Find where the given text appears and provide that cell's center as (X, Y) coordinate. 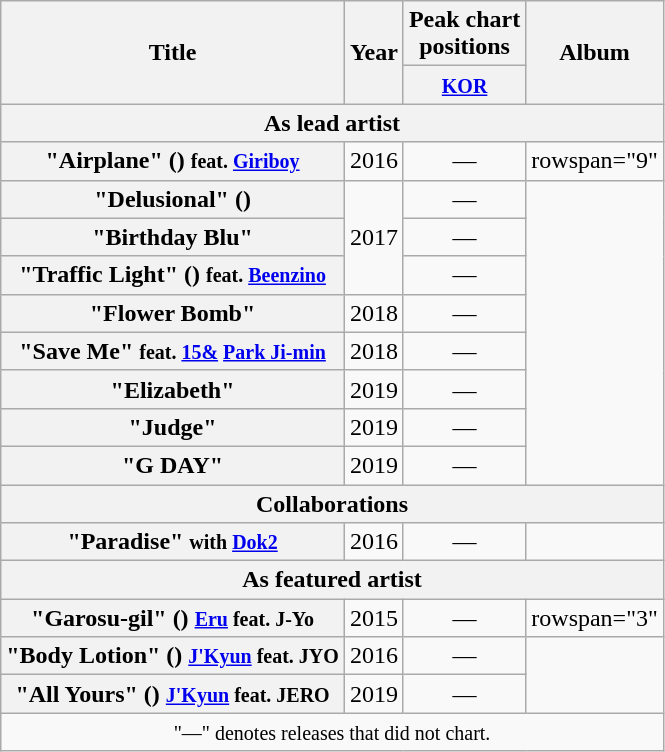
"Traffic Light" () feat. Beenzino (173, 275)
"Judge" (173, 427)
rowspan="3" (595, 618)
"Birthday Blu" (173, 237)
2017 (374, 237)
Album (595, 52)
"All Yours" () J'Kyun feat. JERO (173, 694)
As featured artist (332, 580)
"Elizabeth" (173, 389)
"Body Lotion" () J'Kyun feat. JYO (173, 656)
"—" denotes releases that did not chart. (332, 732)
Year (374, 52)
Collaborations (332, 503)
"Garosu-gil" () Eru feat. J-Yo (173, 618)
"Delusional" () (173, 199)
2015 (374, 618)
"Paradise" with Dok2 (173, 542)
Peak chart positions (464, 34)
As lead artist (332, 123)
Title (173, 52)
"Flower Bomb" (173, 313)
"G DAY" (173, 465)
KOR (464, 85)
"Save Me" feat. 15& Park Ji-min (173, 351)
"Airplane" () feat. Giriboy (173, 161)
rowspan="9" (595, 161)
